Pinpoint the cell where the given text exists, returning its [X, Y] midpoint coordinate. 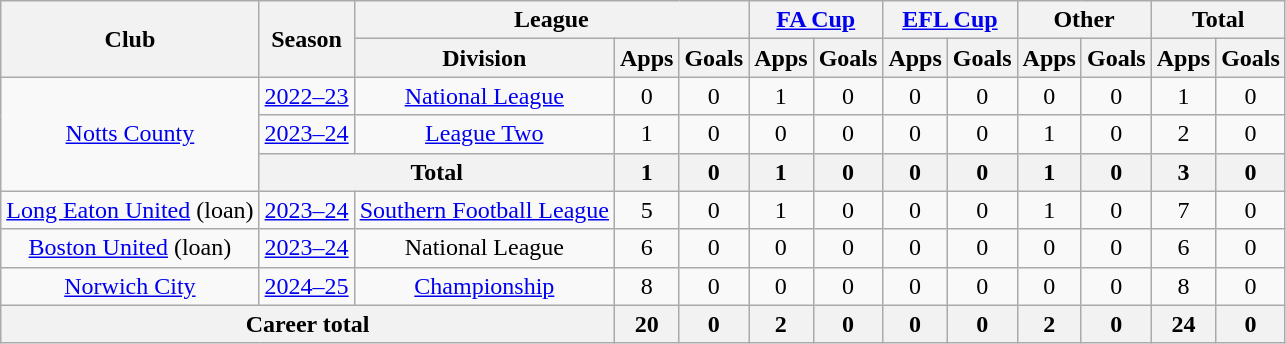
Career total [308, 324]
League [552, 20]
20 [646, 324]
7 [1183, 210]
Championship [484, 286]
Boston United (loan) [130, 248]
Norwich City [130, 286]
Other [1084, 20]
5 [646, 210]
Season [306, 39]
Division [484, 58]
Notts County [130, 134]
24 [1183, 324]
2022–23 [306, 96]
Long Eaton United (loan) [130, 210]
2024–25 [306, 286]
Southern Football League [484, 210]
3 [1183, 172]
EFL Cup [950, 20]
Club [130, 39]
League Two [484, 134]
FA Cup [816, 20]
